Output the (X, Y) coordinate of the center of the cell containing the given text.  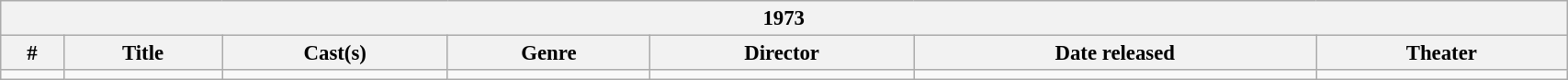
Genre (548, 53)
Date released (1115, 53)
# (32, 53)
Cast(s) (334, 53)
Theater (1442, 53)
1973 (784, 18)
Title (143, 53)
Director (783, 53)
